Detect which cell encompasses the target text, then output its (x, y) center coordinate. 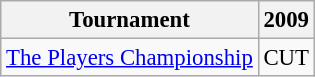
Tournament (130, 20)
2009 (286, 20)
CUT (286, 58)
The Players Championship (130, 58)
